Output the (x, y) coordinate of the center of the cell containing the given text.  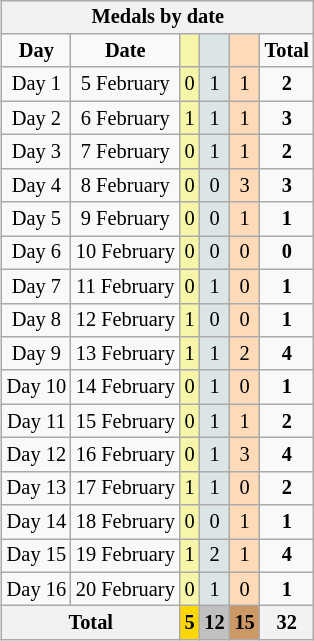
16 February (126, 455)
Day 9 (36, 354)
19 February (126, 556)
5 February (126, 84)
12 February (126, 320)
Date (126, 51)
Day 2 (36, 118)
Day 12 (36, 455)
6 February (126, 118)
13 February (126, 354)
Day 8 (36, 320)
8 February (126, 185)
5 (190, 623)
12 (215, 623)
10 February (126, 253)
9 February (126, 219)
32 (287, 623)
Day 14 (36, 522)
11 February (126, 286)
Day 16 (36, 589)
7 February (126, 152)
Day 5 (36, 219)
15 February (126, 421)
Day 11 (36, 421)
18 February (126, 522)
Day 3 (36, 152)
Day 1 (36, 84)
Day 4 (36, 185)
20 February (126, 589)
Day 15 (36, 556)
Day 7 (36, 286)
Medals by date (158, 17)
Day 13 (36, 488)
Day (36, 51)
17 February (126, 488)
Day 10 (36, 387)
Day 6 (36, 253)
14 February (126, 387)
15 (245, 623)
